Return the [x, y] coordinate for the center point of the cell that contains the specified text.  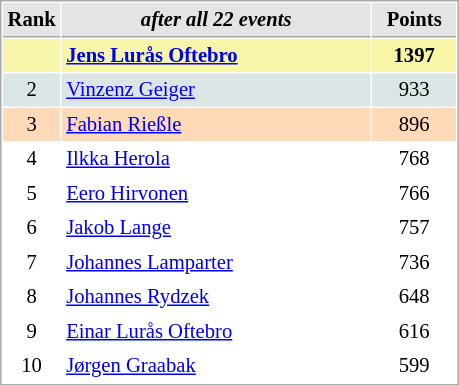
3 [32, 124]
Johannes Lamparter [216, 262]
after all 22 events [216, 20]
Points [414, 20]
766 [414, 194]
Ilkka Herola [216, 158]
Fabian Rießle [216, 124]
616 [414, 332]
1397 [414, 56]
Jakob Lange [216, 228]
5 [32, 194]
Einar Lurås Oftebro [216, 332]
Eero Hirvonen [216, 194]
4 [32, 158]
6 [32, 228]
599 [414, 366]
Vinzenz Geiger [216, 90]
736 [414, 262]
7 [32, 262]
Johannes Rydzek [216, 296]
896 [414, 124]
Rank [32, 20]
9 [32, 332]
768 [414, 158]
2 [32, 90]
757 [414, 228]
Jens Lurås Oftebro [216, 56]
648 [414, 296]
933 [414, 90]
10 [32, 366]
8 [32, 296]
Jørgen Graabak [216, 366]
